Provide the [X, Y] coordinate of the cell's center where the given text is located.  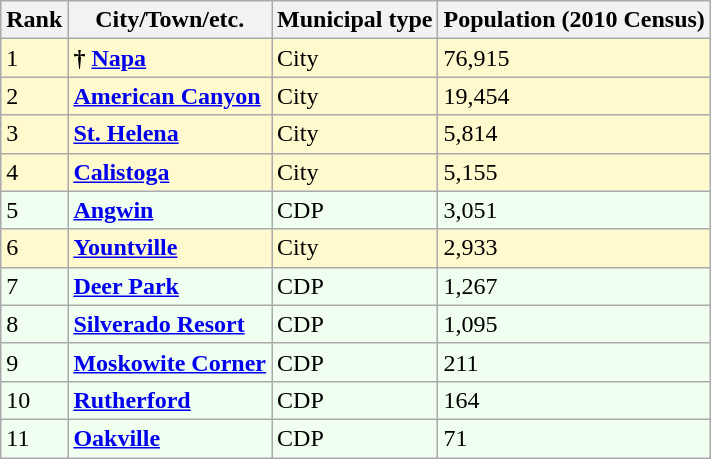
1 [34, 58]
76,915 [574, 58]
1,267 [574, 286]
St. Helena [170, 134]
4 [34, 172]
Rutherford [170, 400]
City/Town/etc. [170, 20]
Angwin [170, 210]
5,814 [574, 134]
6 [34, 248]
Silverado Resort [170, 324]
211 [574, 362]
2,933 [574, 248]
Rank [34, 20]
5,155 [574, 172]
1,095 [574, 324]
8 [34, 324]
2 [34, 96]
Deer Park [170, 286]
Moskowite Corner [170, 362]
American Canyon [170, 96]
7 [34, 286]
5 [34, 210]
† Napa [170, 58]
164 [574, 400]
9 [34, 362]
3 [34, 134]
11 [34, 438]
Yountville [170, 248]
71 [574, 438]
3,051 [574, 210]
10 [34, 400]
Municipal type [355, 20]
Calistoga [170, 172]
19,454 [574, 96]
Population (2010 Census) [574, 20]
Oakville [170, 438]
